Scan for the cell matching the given text and deliver its [X, Y] coordinate at center. 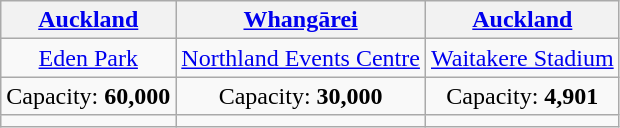
Capacity: 30,000 [301, 96]
Northland Events Centre [301, 58]
Capacity: 4,901 [522, 96]
Capacity: 60,000 [88, 96]
Waitakere Stadium [522, 58]
Eden Park [88, 58]
Whangārei [301, 20]
